Determine the (x, y) coordinate at the center of the cell enclosing the given text.  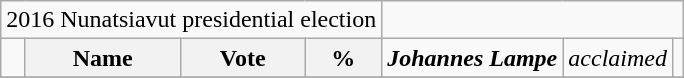
2016 Nunatsiavut presidential election (192, 20)
acclaimed (618, 58)
Name (103, 58)
Vote (242, 58)
Johannes Lampe (472, 58)
% (344, 58)
